Find where the given text appears and provide that cell's center as (x, y) coordinate. 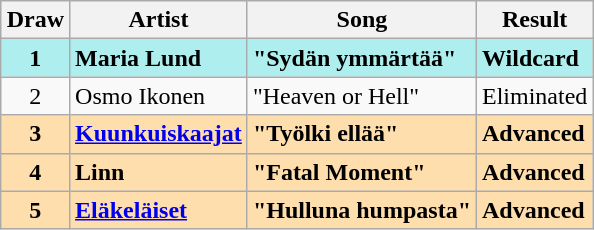
3 (35, 134)
Eliminated (534, 96)
"Sydän ymmärtää" (362, 58)
5 (35, 210)
1 (35, 58)
Result (534, 20)
"Heaven or Hell" (362, 96)
"Hulluna humpasta" (362, 210)
2 (35, 96)
"Työlki ellää" (362, 134)
Linn (159, 172)
Draw (35, 20)
Wildcard (534, 58)
4 (35, 172)
Artist (159, 20)
Eläkeläiset (159, 210)
Maria Lund (159, 58)
Osmo Ikonen (159, 96)
Song (362, 20)
"Fatal Moment" (362, 172)
Kuunkuiskaajat (159, 134)
